Provide the [X, Y] coordinate of the cell's center where the given text is located.  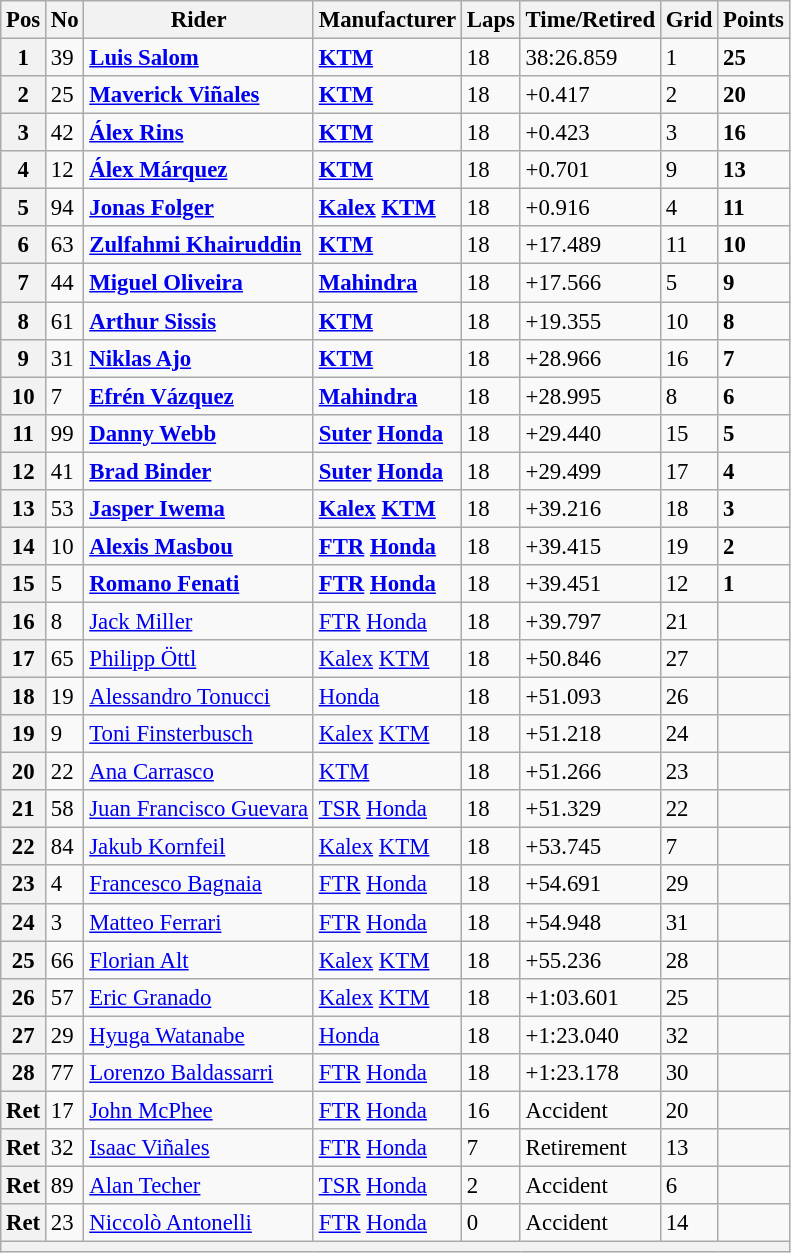
+28.995 [590, 396]
Lorenzo Baldassarri [198, 1073]
+0.916 [590, 208]
Jonas Folger [198, 208]
Efrén Vázquez [198, 396]
Alessandro Tonucci [198, 697]
84 [65, 847]
+54.948 [590, 922]
61 [65, 321]
66 [65, 960]
+1:03.601 [590, 997]
Philipp Öttl [198, 659]
53 [65, 509]
Pos [24, 20]
+19.355 [590, 321]
44 [65, 283]
30 [688, 1073]
Time/Retired [590, 20]
+29.440 [590, 433]
+17.489 [590, 245]
Romano Fenati [198, 584]
Hyuga Watanabe [198, 1035]
+29.499 [590, 471]
Jasper Iwema [198, 509]
42 [65, 133]
+0.701 [590, 170]
99 [65, 433]
Álex Rins [198, 133]
Alan Techer [198, 1185]
Maverick Viñales [198, 95]
Álex Márquez [198, 170]
+1:23.178 [590, 1073]
Juan Francisco Guevara [198, 809]
Toni Finsterbusch [198, 734]
41 [65, 471]
94 [65, 208]
Jakub Kornfeil [198, 847]
+51.329 [590, 809]
Manufacturer [387, 20]
Niccolò Antonelli [198, 1223]
Francesco Bagnaia [198, 885]
Zulfahmi Khairuddin [198, 245]
Miguel Oliveira [198, 283]
+1:23.040 [590, 1035]
Brad Binder [198, 471]
Danny Webb [198, 433]
+50.846 [590, 659]
+51.266 [590, 772]
Niklas Ajo [198, 358]
+39.451 [590, 584]
57 [65, 997]
+53.745 [590, 847]
+55.236 [590, 960]
77 [65, 1073]
Points [754, 20]
+51.093 [590, 697]
Laps [492, 20]
John McPhee [198, 1110]
38:26.859 [590, 58]
Rider [198, 20]
Eric Granado [198, 997]
Isaac Viñales [198, 1148]
Alexis Masbou [198, 546]
63 [65, 245]
Jack Miller [198, 621]
+17.566 [590, 283]
Florian Alt [198, 960]
+0.423 [590, 133]
No [65, 20]
Grid [688, 20]
89 [65, 1185]
+39.216 [590, 509]
Arthur Sissis [198, 321]
+39.797 [590, 621]
39 [65, 58]
0 [492, 1223]
+39.415 [590, 546]
+28.966 [590, 358]
Matteo Ferrari [198, 922]
Ana Carrasco [198, 772]
+54.691 [590, 885]
+0.417 [590, 95]
Retirement [590, 1148]
65 [65, 659]
+51.218 [590, 734]
Luis Salom [198, 58]
58 [65, 809]
